Capture the cell that displays the provided text and extract its [X, Y] central coordinate. 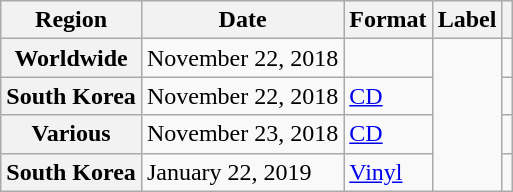
Vinyl [388, 172]
Region [72, 20]
January 22, 2019 [242, 172]
Various [72, 134]
Worldwide [72, 58]
Format [388, 20]
Date [242, 20]
November 23, 2018 [242, 134]
Label [467, 20]
